Extract the [x, y] coordinate from the center of the cell holding the provided text.  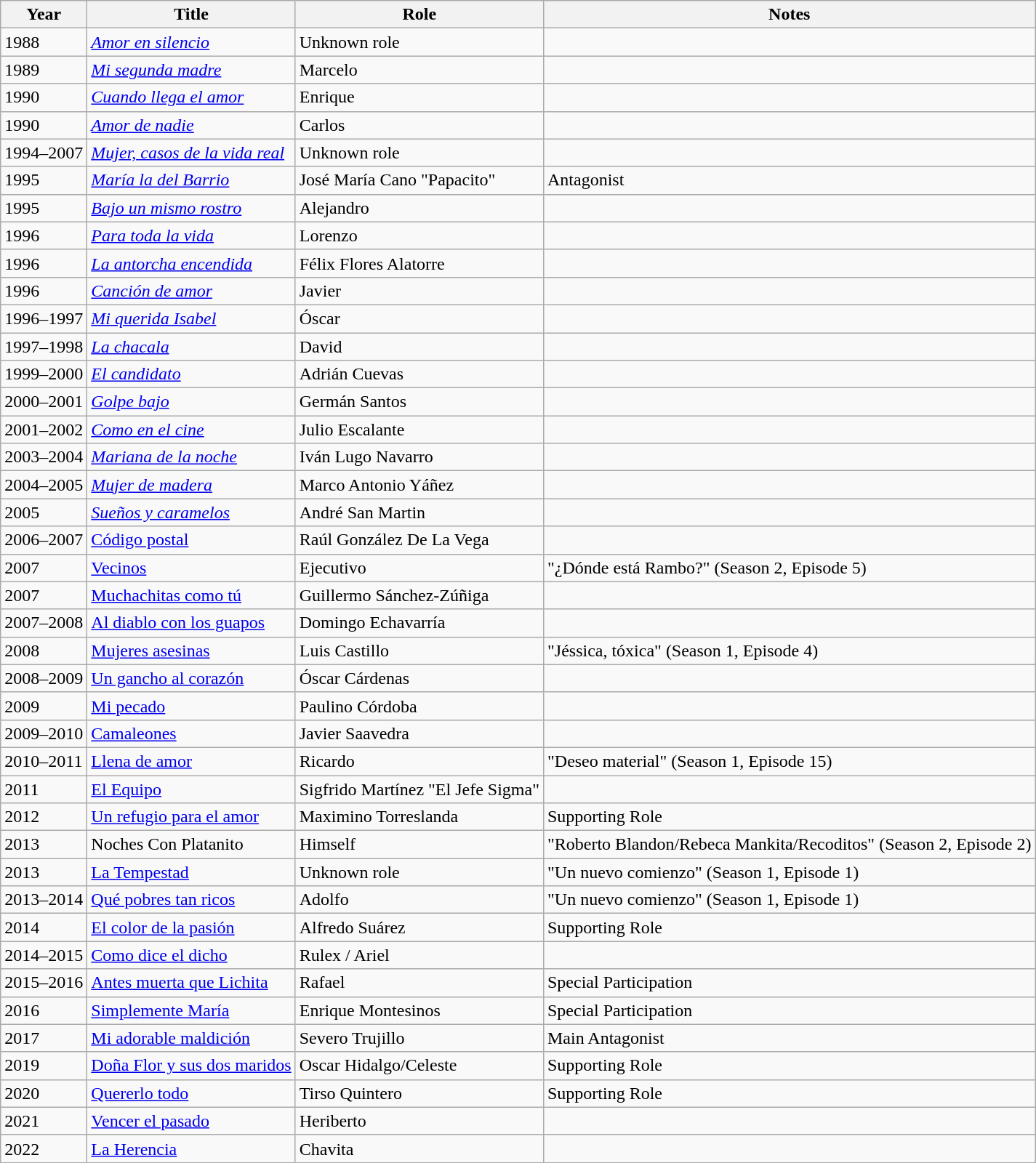
Mi querida Isabel [191, 318]
Role [419, 15]
Óscar [419, 318]
Carlos [419, 125]
2004–2005 [44, 485]
Adolfo [419, 900]
Luis Castillo [419, 651]
María la del Barrio [191, 180]
Mujeres asesinas [191, 651]
José María Cano "Papacito" [419, 180]
2009–2010 [44, 733]
Enrique [419, 97]
Al diablo con los guapos [191, 623]
2012 [44, 817]
1988 [44, 42]
Germán Santos [419, 402]
Llena de amor [191, 761]
Mi segunda madre [191, 70]
Antagonist [790, 180]
"¿Dónde está Rambo?" (Season 2, Episode 5) [790, 568]
Domingo Echavarría [419, 623]
Un gancho al corazón [191, 678]
Maximino Torreslanda [419, 817]
"Deseo material" (Season 1, Episode 15) [790, 761]
David [419, 347]
Canción de amor [191, 291]
Oscar Hidalgo/Celeste [419, 1066]
1999–2000 [44, 374]
2017 [44, 1038]
2001–2002 [44, 430]
Camaleones [191, 733]
Main Antagonist [790, 1038]
Vencer el pasado [191, 1121]
Alejandro [419, 208]
Enrique Montesinos [419, 1010]
2014–2015 [44, 955]
Como en el cine [191, 430]
Rafael [419, 983]
Simplemente María [191, 1010]
El candidato [191, 374]
1989 [44, 70]
Lorenzo [419, 236]
Raúl González De La Vega [419, 540]
Title [191, 15]
La Tempestad [191, 872]
Mi pecado [191, 706]
Un refugio para el amor [191, 817]
Quererlo todo [191, 1093]
Guillermo Sánchez-Zúñiga [419, 595]
2008 [44, 651]
Como dice el dicho [191, 955]
Chavita [419, 1148]
André San Martin [419, 512]
2007–2008 [44, 623]
2009 [44, 706]
Sueños y caramelos [191, 512]
1994–2007 [44, 153]
Sigfrido Martínez "El Jefe Sigma" [419, 789]
1996–1997 [44, 318]
2013–2014 [44, 900]
Noches Con Platanito [191, 845]
Antes muerta que Lichita [191, 983]
La Herencia [191, 1148]
Para toda la vida [191, 236]
Félix Flores Alatorre [419, 263]
Year [44, 15]
Vecinos [191, 568]
2003–2004 [44, 457]
Javier Saavedra [419, 733]
1997–1998 [44, 347]
El color de la pasión [191, 927]
El Equipo [191, 789]
Mujer, casos de la vida real [191, 153]
"Jéssica, tóxica" (Season 1, Episode 4) [790, 651]
Mariana de la noche [191, 457]
Ejecutivo [419, 568]
Ricardo [419, 761]
"Roberto Blandon/Rebeca Mankita/Recoditos" (Season 2, Episode 2) [790, 845]
2015–2016 [44, 983]
2006–2007 [44, 540]
Severo Trujillo [419, 1038]
Marco Antonio Yáñez [419, 485]
2020 [44, 1093]
2021 [44, 1121]
2014 [44, 927]
Óscar Cárdenas [419, 678]
2005 [44, 512]
2008–2009 [44, 678]
Mujer de madera [191, 485]
Himself [419, 845]
Rulex / Ariel [419, 955]
Qué pobres tan ricos [191, 900]
La antorcha encendida [191, 263]
Alfredo Suárez [419, 927]
La chacala [191, 347]
Bajo un mismo rostro [191, 208]
Julio Escalante [419, 430]
Adrián Cuevas [419, 374]
Tirso Quintero [419, 1093]
Golpe bajo [191, 402]
2000–2001 [44, 402]
Notes [790, 15]
Iván Lugo Navarro [419, 457]
2019 [44, 1066]
Doña Flor y sus dos maridos [191, 1066]
2022 [44, 1148]
2011 [44, 789]
Amor de nadie [191, 125]
2016 [44, 1010]
Cuando llega el amor [191, 97]
Javier [419, 291]
Paulino Córdoba [419, 706]
Código postal [191, 540]
Marcelo [419, 70]
Muchachitas como tú [191, 595]
Mi adorable maldición [191, 1038]
2010–2011 [44, 761]
Heriberto [419, 1121]
Amor en silencio [191, 42]
